Pinpoint the cell where the given text exists, returning its [X, Y] midpoint coordinate. 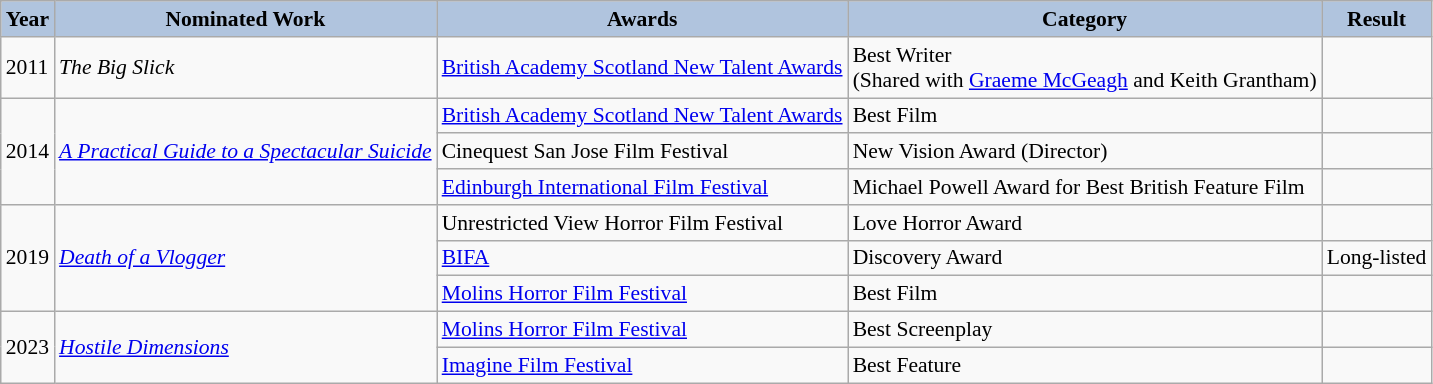
Nominated Work [246, 19]
Death of a Vlogger [246, 258]
A Practical Guide to a Spectacular Suicide [246, 152]
Awards [642, 19]
Unrestricted View Horror Film Festival [642, 223]
Best Writer(Shared with Graeme McGeagh and Keith Grantham) [1085, 68]
The Big Slick [246, 68]
2023 [28, 348]
Discovery Award [1085, 258]
2019 [28, 258]
Category [1085, 19]
Long-listed [1377, 258]
Best Feature [1085, 365]
New Vision Award (Director) [1085, 152]
BIFA [642, 258]
2014 [28, 152]
Michael Powell Award for Best British Feature Film [1085, 187]
Hostile Dimensions [246, 348]
Year [28, 19]
Imagine Film Festival [642, 365]
Edinburgh International Film Festival [642, 187]
Cinequest San Jose Film Festival [642, 152]
Best Screenplay [1085, 330]
Love Horror Award [1085, 223]
Result [1377, 19]
2011 [28, 68]
